Output the [X, Y] coordinate of the center of the cell containing the given text.  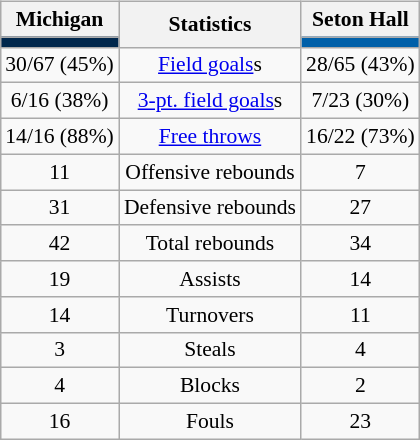
7/23 (30%) [360, 101]
Steals [210, 350]
30/67 (45%) [60, 65]
Defensive rebounds [210, 208]
7 [360, 172]
Offensive rebounds [210, 172]
Blocks [210, 386]
Seton Hall [360, 19]
Fouls [210, 421]
Field goalss [210, 65]
3 [60, 350]
Total rebounds [210, 243]
23 [360, 421]
31 [60, 208]
16 [60, 421]
2 [360, 386]
Assists [210, 279]
3-pt. field goalss [210, 101]
19 [60, 279]
42 [60, 243]
Turnovers [210, 314]
28/65 (43%) [360, 65]
6/16 (38%) [60, 101]
16/22 (73%) [360, 136]
Statistics [210, 24]
27 [360, 208]
Michigan [60, 19]
34 [360, 243]
Free throws [210, 136]
14/16 (88%) [60, 136]
